Extract the [x, y] coordinate from the center of the cell holding the provided text.  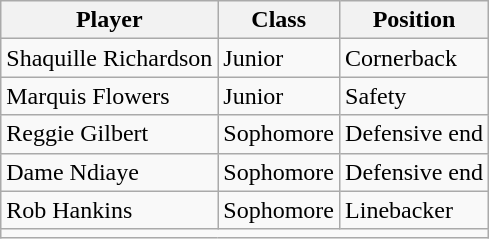
Shaquille Richardson [110, 58]
Linebacker [414, 210]
Marquis Flowers [110, 96]
Position [414, 20]
Safety [414, 96]
Rob Hankins [110, 210]
Dame Ndiaye [110, 172]
Reggie Gilbert [110, 134]
Player [110, 20]
Cornerback [414, 58]
Class [279, 20]
